Output the [x, y] coordinate of the center of the cell containing the given text.  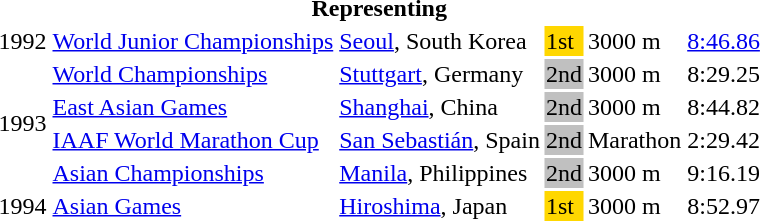
East Asian Games [193, 107]
Manila, Philippines [440, 173]
IAAF World Marathon Cup [193, 140]
Hiroshima, Japan [440, 206]
World Junior Championships [193, 41]
Seoul, South Korea [440, 41]
Asian Games [193, 206]
Stuttgart, Germany [440, 74]
Shanghai, China [440, 107]
Marathon [634, 140]
Asian Championships [193, 173]
World Championships [193, 74]
San Sebastián, Spain [440, 140]
